Determine the (X, Y) coordinate at the center of the cell enclosing the given text.  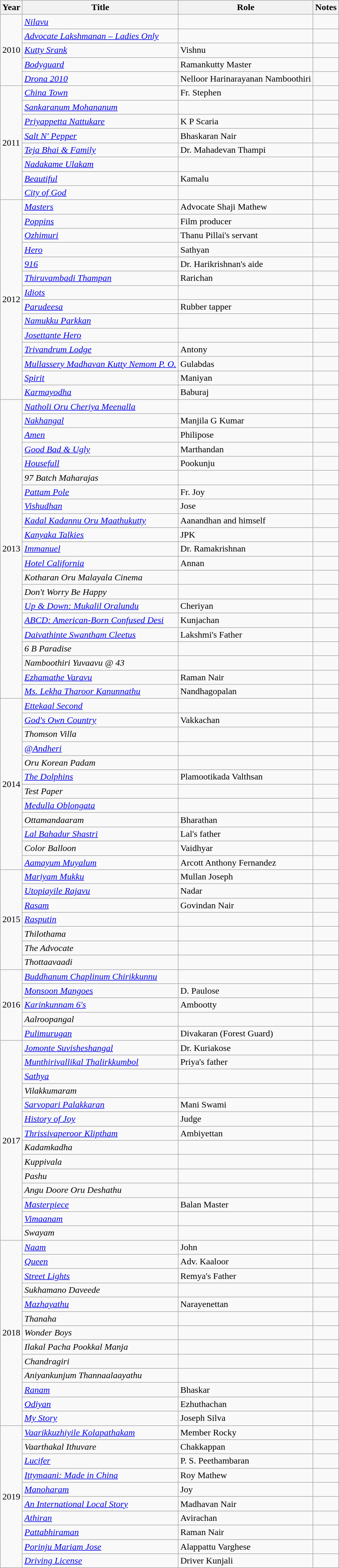
Vaarikkuzhiyile Kolapathakam (100, 1432)
Notes (326, 7)
Nadar (245, 891)
Vishudhan (100, 506)
Idiots (100, 292)
The Dolphins (100, 777)
Ranam (100, 1390)
Kutty Srank (100, 50)
Annan (245, 563)
Vakkachan (245, 720)
Alappattu Varghese (245, 1547)
Kanyaka Talkies (100, 535)
Karinkunnam 6's (100, 1005)
Rubber tapper (245, 307)
Narayenettan (245, 1304)
2011 (11, 143)
Parudeesa (100, 307)
Manjila G Kumar (245, 421)
Driver Kunjali (245, 1561)
Ottamandaaram (100, 820)
Sathyan (245, 250)
Rasputin (100, 920)
6 B Paradise (100, 649)
2012 (11, 300)
The Advocate (100, 948)
Mazhayathu (100, 1304)
2018 (11, 1333)
Nandhagopalan (245, 692)
Salt N' Pepper (100, 136)
Aamayum Muyalum (100, 862)
Athiran (100, 1518)
Joy (245, 1489)
Nilavu (100, 22)
Divakaran (Forest Guard) (245, 1033)
Ettekaal Second (100, 706)
Manoharam (100, 1489)
Ozhimuri (100, 235)
Roy Mathew (245, 1475)
Ilakal Pacha Pookkal Manja (100, 1347)
Vilakkumaram (100, 1091)
Mani Swami (245, 1105)
History of Joy (100, 1119)
Thomson Villa (100, 734)
Kamalu (245, 179)
Aanandhan and himself (245, 520)
Year (11, 7)
Wonder Boys (100, 1333)
Daivathinte Swantham Cleetus (100, 635)
Kotharan Oru Malayala Cinema (100, 577)
Govindan Nair (245, 905)
Lal's father (245, 834)
Dr. Mahadevan Thampi (245, 150)
Natholi Oru Cheriya Meenalla (100, 406)
Baburaj (245, 392)
Joseph Silva (245, 1418)
Ittymaani: Made in China (100, 1475)
Bharathan (245, 820)
Jomonte Suvisheshangal (100, 1048)
Thanaha (100, 1318)
Judge (245, 1119)
Member Rocky (245, 1432)
Dr. Kuriakose (245, 1048)
John (245, 1247)
Thottaavaadi (100, 962)
Sankaranum Mohananum (100, 107)
Remya's Father (245, 1276)
Immanuel (100, 549)
Masters (100, 207)
97 Batch Maharajas (100, 478)
Ramankutty Master (245, 64)
City of God (100, 193)
P. S. Peethambaran (245, 1461)
Josettante Hero (100, 335)
Role (245, 7)
God's Own Country (100, 720)
Thilothama (100, 934)
Utopiayile Rajavu (100, 891)
Madhavan Nair (245, 1504)
Street Lights (100, 1276)
Spirit (100, 378)
Angu Doore Oru Deshathu (100, 1190)
Arcott Anthony Fernandez (245, 862)
Beautiful (100, 179)
Rasam (100, 905)
An International Local Story (100, 1504)
Swayam (100, 1233)
Poppins (100, 221)
Lakshmi's Father (245, 635)
Buddhanum Chaplinum Chirikkunnu (100, 976)
Aniyankunjum Thannaalaayathu (100, 1376)
Priyappetta Nattukare (100, 121)
Medulla Oblongata (100, 805)
Plamootikada Valthsan (245, 777)
Odiyan (100, 1404)
Advocate Shaji Mathew (245, 207)
Film producer (245, 221)
Priya's father (245, 1062)
2017 (11, 1140)
Mullassery Madhavan Kutty Nemom P. O. (100, 364)
2019 (11, 1497)
Color Balloon (100, 848)
JPK (245, 535)
My Story (100, 1418)
Namboothiri Yuvaavu @ 43 (100, 663)
916 (100, 264)
Hotel California (100, 563)
Nelloor Harinarayanan Namboothiri (245, 79)
Avirachan (245, 1518)
Driving License (100, 1561)
Munthirivallikal Thalirkkumbol (100, 1062)
Hero (100, 250)
Jose (245, 506)
Lucifer (100, 1461)
Kadamkadha (100, 1148)
Oru Korean Padam (100, 763)
Sathya (100, 1076)
Nadakame Ulakam (100, 164)
Good Bad & Ugly (100, 449)
Balan Master (245, 1204)
2014 (11, 784)
Housefull (100, 464)
Nakhangal (100, 421)
Philipose (245, 435)
2016 (11, 1005)
Ambootty (245, 1005)
Sarvopari Palakkaran (100, 1105)
Ezhamathe Varavu (100, 677)
Cheriyan (245, 606)
Bhaskar (245, 1390)
Naam (100, 1247)
Vaarthakal Ithuvare (100, 1447)
Vaidhyar (245, 848)
Bodyguard (100, 64)
Sukhamano Daveede (100, 1290)
K P Scaria (245, 121)
Advocate Lakshmanan – Ladies Only (100, 36)
Trivandrum Lodge (100, 349)
Dr. Ramakrishnan (245, 549)
Fr. Stephen (245, 93)
2010 (11, 50)
ABCD: American-Born Confused Desi (100, 620)
Masterpiece (100, 1204)
@Andheri (100, 748)
Ezhuthachan (245, 1404)
Dr. Harikrishnan's aide (245, 264)
2015 (11, 920)
Chakkappan (245, 1447)
Title (100, 7)
Kuppivala (100, 1162)
Pashu (100, 1176)
Teja Bhai & Family (100, 150)
Lal Bahadur Shastri (100, 834)
China Town (100, 93)
Porinju Mariam Jose (100, 1547)
Vishnu (245, 50)
Aalroopangal (100, 1019)
Up & Down: Mukalil Oralundu (100, 606)
Ambiyettan (245, 1133)
Rarichan (245, 278)
Test Paper (100, 791)
Pattam Pole (100, 492)
Pulimurugan (100, 1033)
Bhaskaran Nair (245, 136)
D. Paulose (245, 991)
Thrissivaperoor Kliptham (100, 1133)
Marthandan (245, 449)
Queen (100, 1261)
Mariyam Mukku (100, 877)
Karmayodha (100, 392)
Don't Worry Be Happy (100, 592)
Pookunju (245, 464)
Amen (100, 435)
Adv. Kaaloor (245, 1261)
Thiruvambadi Thampan (100, 278)
Thanu Pillai's servant (245, 235)
Maniyan (245, 378)
Monsoon Mangoes (100, 991)
Namukku Parkkan (100, 321)
Mullan Joseph (245, 877)
Fr. Joy (245, 492)
Gulabdas (245, 364)
Kadal Kadannu Oru Maathukutty (100, 520)
Antony (245, 349)
Drona 2010 (100, 79)
Ms. Lekha Tharoor Kanunnathu (100, 692)
Kunjachan (245, 620)
2013 (11, 549)
Vimaanam (100, 1219)
Chandragiri (100, 1361)
Pattabhiraman (100, 1532)
